Extract the (x, y) coordinate from the center of the cell holding the provided text.  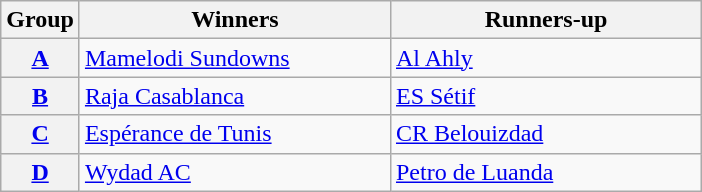
CR Belouizdad (546, 134)
ES Sétif (546, 96)
Petro de Luanda (546, 172)
Runners-up (546, 20)
Winners (234, 20)
C (40, 134)
B (40, 96)
Mamelodi Sundowns (234, 58)
Espérance de Tunis (234, 134)
Raja Casablanca (234, 96)
Group (40, 20)
A (40, 58)
Wydad AC (234, 172)
D (40, 172)
Al Ahly (546, 58)
